Pinpoint the cell where the given text exists, returning its (X, Y) midpoint coordinate. 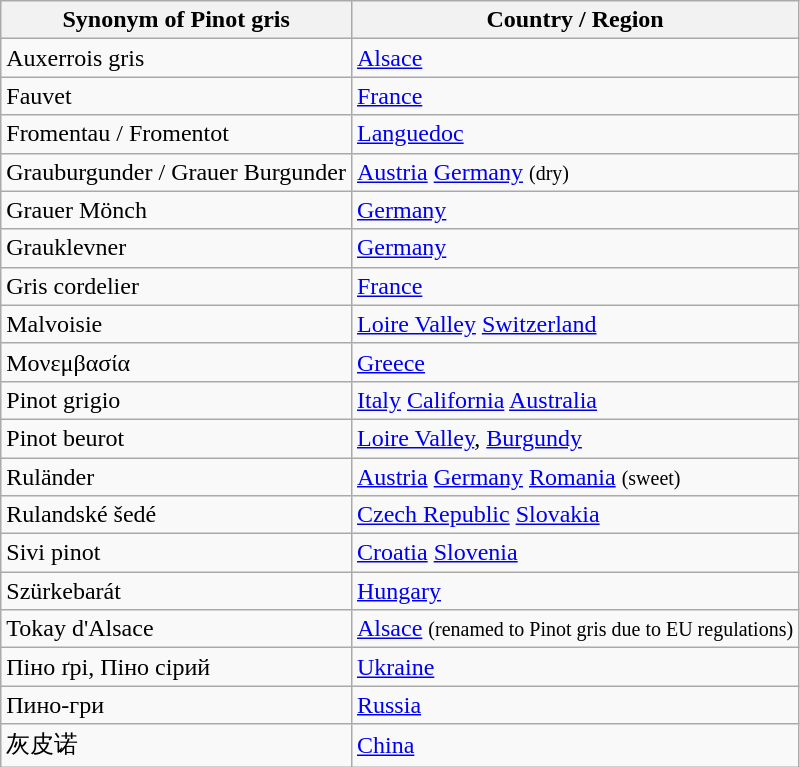
Hungary (574, 591)
Grauer Mönch (176, 210)
Ruländer (176, 477)
Austria Germany (dry) (574, 172)
Languedoc (574, 134)
Russia (574, 705)
China (574, 746)
Sivi pinot (176, 553)
Malvoisie (176, 324)
Synonym of Pinot gris (176, 20)
Fauvet (176, 96)
Loire Valley Switzerland (574, 324)
灰皮诺 (176, 746)
Loire Valley, Burgundy (574, 438)
Austria Germany Romania (sweet) (574, 477)
Croatia Slovenia (574, 553)
Greece (574, 362)
Italy California Australia (574, 400)
Rulandské šedé (176, 515)
Country / Region (574, 20)
Alsace (renamed to Pinot gris due to EU regulations) (574, 629)
Szürkebarát (176, 591)
Czech Republic Slovakia (574, 515)
Піно ґрі, Піно сірий (176, 667)
Tokay d'Alsace (176, 629)
Pinot grigio (176, 400)
Auxerrois gris (176, 58)
Ukraine (574, 667)
Fromentau / Fromentot (176, 134)
Gris cordelier (176, 286)
Grauburgunder / Grauer Burgunder (176, 172)
Pinot beurot (176, 438)
Μονεμβασία (176, 362)
Пино-гри (176, 705)
Grauklevner (176, 248)
Alsace (574, 58)
